Return [x, y] of the center of cell containing provided text 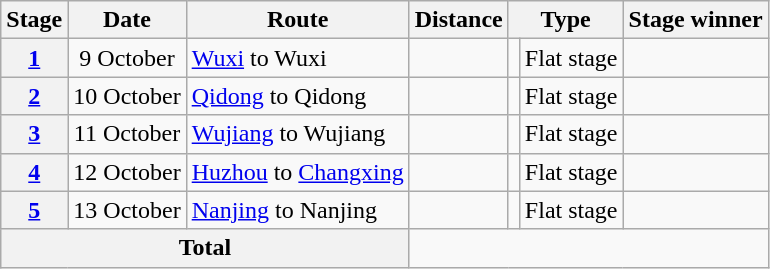
4 [34, 172]
5 [34, 210]
Huzhou to Changxing [298, 172]
Nanjing to Nanjing [298, 210]
Date [127, 20]
Wujiang to Wujiang [298, 134]
3 [34, 134]
Wuxi to Wuxi [298, 58]
12 October [127, 172]
Distance [458, 20]
10 October [127, 96]
Route [298, 20]
2 [34, 96]
11 October [127, 134]
13 October [127, 210]
1 [34, 58]
9 October [127, 58]
Qidong to Qidong [298, 96]
Stage winner [696, 20]
Stage [34, 20]
Type [566, 20]
Total [205, 248]
